For the text-containing cell, return its midpoint in (X, Y) coordinate format. 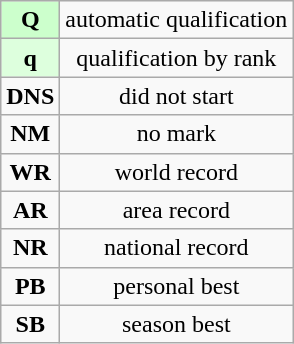
world record (176, 172)
personal best (176, 286)
qualification by rank (176, 58)
NM (30, 134)
did not start (176, 96)
NR (30, 248)
national record (176, 248)
DNS (30, 96)
WR (30, 172)
PB (30, 286)
season best (176, 324)
SB (30, 324)
AR (30, 210)
no mark (176, 134)
q (30, 58)
area record (176, 210)
automatic qualification (176, 20)
Q (30, 20)
